Search for the cell housing the specified text and yield its (X, Y) center coordinate. 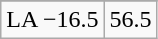
LA −16.5 (52, 20)
56.5 (130, 20)
